Locate the cell with the specified text and output its (x, y) center coordinate. 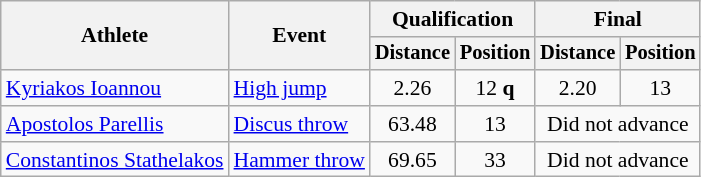
Kyriakos Ioannou (115, 88)
Event (300, 36)
12 q (495, 88)
Did not advance (618, 124)
High jump (300, 88)
Final (618, 19)
2.26 (412, 88)
Qualification (452, 19)
63.48 (412, 124)
2.20 (578, 88)
Apostolos Parellis (115, 124)
Athlete (115, 36)
Discus throw (300, 124)
